Scan for the cell matching the given text and deliver its [x, y] coordinate at center. 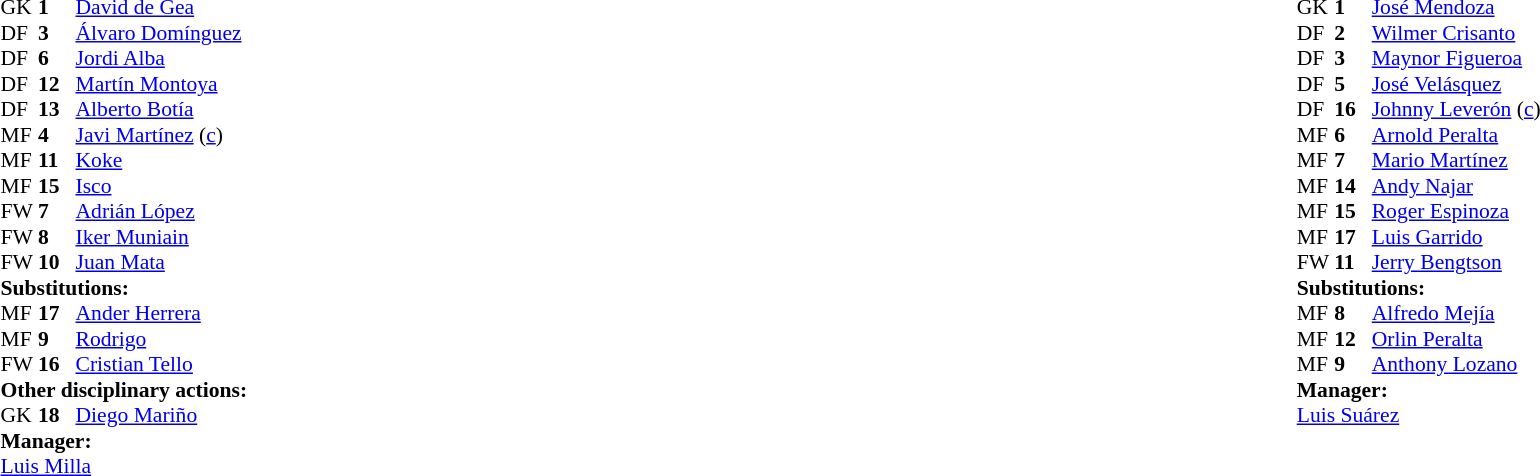
Iker Muniain [162, 237]
Martín Montoya [162, 84]
Juan Mata [162, 263]
Koke [162, 161]
Álvaro Domínguez [162, 33]
2 [1353, 33]
4 [57, 135]
Cristian Tello [162, 365]
Substitutions: [124, 288]
Adrián López [162, 211]
Alberto Botía [162, 109]
Manager: [124, 441]
18 [57, 415]
Jordi Alba [162, 59]
Javi Martínez (c) [162, 135]
Diego Mariño [162, 415]
13 [57, 109]
Rodrigo [162, 339]
Isco [162, 186]
GK [19, 415]
Ander Herrera [162, 313]
Other disciplinary actions: [124, 390]
5 [1353, 84]
14 [1353, 186]
10 [57, 263]
